Output the (x, y) coordinate of the center of the cell containing the given text.  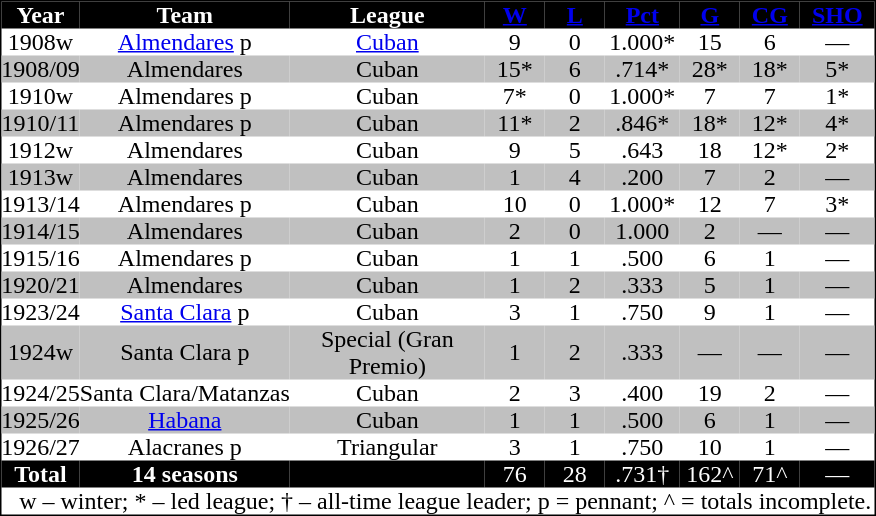
Team (185, 16)
L (575, 16)
11* (515, 124)
14 seasons (185, 474)
1924w (40, 353)
4 (575, 178)
Pct (642, 16)
G (710, 16)
2* (838, 150)
League (388, 16)
3* (838, 204)
1913/14 (40, 204)
SHO (838, 16)
1914/15 (40, 232)
18 (710, 150)
.643 (642, 150)
4* (838, 124)
Year (40, 16)
162^ (710, 474)
1924/25 (40, 394)
1* (838, 96)
1910w (40, 96)
28* (710, 70)
Santa Clara/Matanzas (185, 394)
.400 (642, 394)
.200 (642, 178)
1913w (40, 178)
7* (515, 96)
15* (515, 70)
71^ (770, 474)
1923/24 (40, 312)
.731† (642, 474)
W (515, 16)
1.000 (642, 232)
.714* (642, 70)
28 (575, 474)
1920/21 (40, 286)
1912w (40, 150)
15 (710, 42)
1908w (40, 42)
CG (770, 16)
Special (Gran Premio) (388, 353)
w – winter; * – led league; † – all-time league leader; p = pennant; ^ = totals incomplete. (438, 502)
Alacranes p (185, 448)
12 (710, 204)
76 (515, 474)
Triangular (388, 448)
Habana (185, 420)
5* (838, 70)
1915/16 (40, 258)
.846* (642, 124)
1926/27 (40, 448)
19 (710, 394)
1910/11 (40, 124)
1925/26 (40, 420)
1908/09 (40, 70)
Total (40, 474)
